Provide the (X, Y) coordinate of the cell's center where the given text is located.  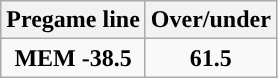
Pregame line (74, 20)
61.5 (210, 58)
MEM -38.5 (74, 58)
Over/under (210, 20)
